Locate the cell with the specified text and output its (x, y) center coordinate. 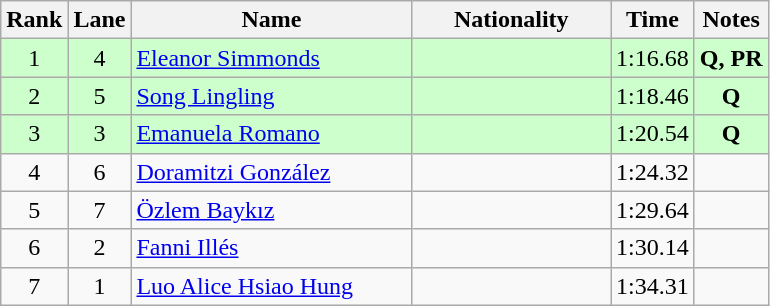
Rank (34, 20)
Eleanor Simmonds (272, 58)
Notes (731, 20)
1:18.46 (653, 96)
Song Lingling (272, 96)
Fanni Illés (272, 248)
1:20.54 (653, 134)
Q, PR (731, 58)
Özlem Baykız (272, 210)
1:16.68 (653, 58)
Lane (100, 20)
Emanuela Romano (272, 134)
1:29.64 (653, 210)
1:24.32 (653, 172)
1:34.31 (653, 286)
Time (653, 20)
1:30.14 (653, 248)
Nationality (512, 20)
Name (272, 20)
Doramitzi González (272, 172)
Luo Alice Hsiao Hung (272, 286)
